Search for the cell housing the specified text and yield its (X, Y) center coordinate. 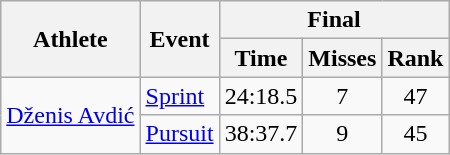
45 (416, 134)
Final (334, 20)
Rank (416, 58)
Misses (342, 58)
Sprint (180, 96)
Athlete (70, 39)
Time (261, 58)
9 (342, 134)
Dženis Avdić (70, 115)
38:37.7 (261, 134)
24:18.5 (261, 96)
Pursuit (180, 134)
47 (416, 96)
7 (342, 96)
Event (180, 39)
